Determine the [x, y] coordinate at the center of the cell enclosing the given text.  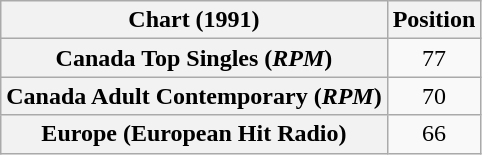
Chart (1991) [194, 20]
Position [434, 20]
66 [434, 134]
Canada Top Singles (RPM) [194, 58]
Canada Adult Contemporary (RPM) [194, 96]
Europe (European Hit Radio) [194, 134]
70 [434, 96]
77 [434, 58]
